Search for the cell housing the specified text and yield its [x, y] center coordinate. 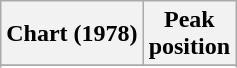
Peakposition [189, 34]
Chart (1978) [72, 34]
